Return the [X, Y] coordinate for the center point of the cell that contains the specified text.  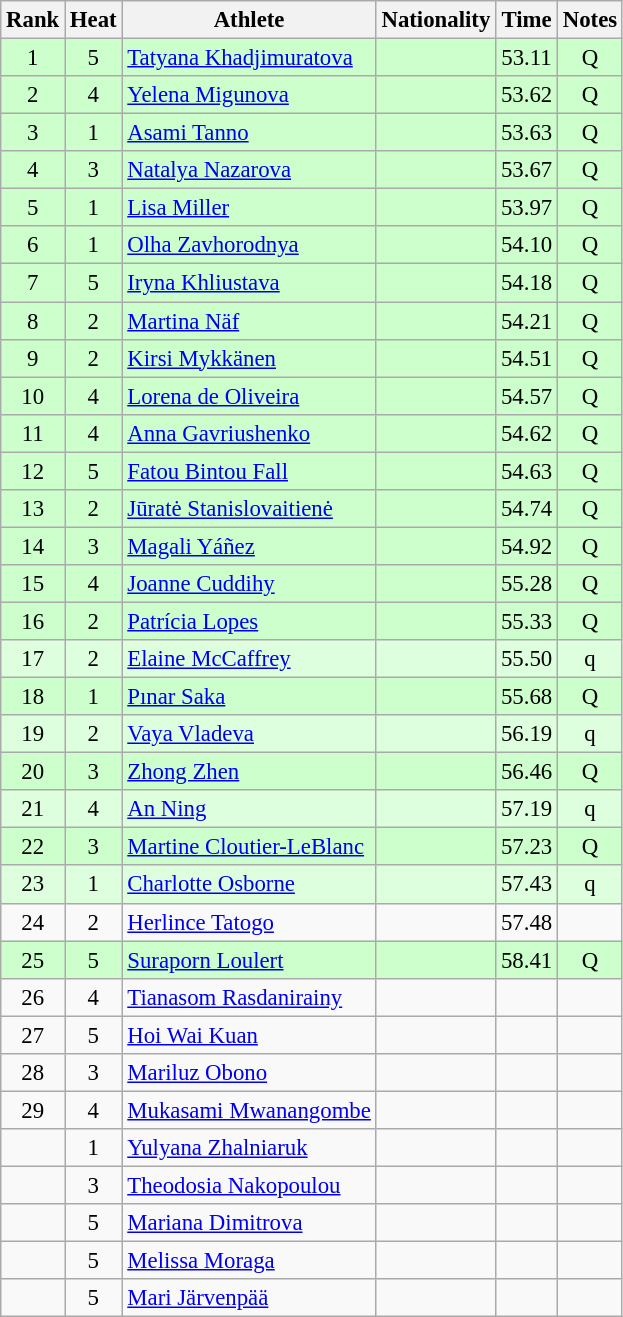
10 [33, 396]
28 [33, 1073]
Suraporn Loulert [249, 960]
Time [527, 20]
57.23 [527, 847]
Athlete [249, 20]
Iryna Khliustava [249, 283]
17 [33, 659]
20 [33, 772]
57.19 [527, 809]
57.48 [527, 922]
55.33 [527, 621]
54.92 [527, 546]
19 [33, 734]
Pınar Saka [249, 697]
Yelena Migunova [249, 95]
56.19 [527, 734]
Melissa Moraga [249, 1261]
53.97 [527, 208]
Tatyana Khadjimuratova [249, 58]
13 [33, 509]
22 [33, 847]
Mari Järvenpää [249, 1298]
Martine Cloutier-LeBlanc [249, 847]
Martina Näf [249, 321]
56.46 [527, 772]
54.74 [527, 509]
18 [33, 697]
An Ning [249, 809]
7 [33, 283]
Anna Gavriushenko [249, 433]
Mukasami Mwanangombe [249, 1110]
Elaine McCaffrey [249, 659]
Mariana Dimitrova [249, 1223]
Theodosia Nakopoulou [249, 1185]
Magali Yáñez [249, 546]
53.11 [527, 58]
29 [33, 1110]
Joanne Cuddihy [249, 584]
Tianasom Rasdanirainy [249, 997]
26 [33, 997]
Zhong Zhen [249, 772]
Natalya Nazarova [249, 170]
12 [33, 471]
54.62 [527, 433]
11 [33, 433]
Olha Zavhorodnya [249, 245]
9 [33, 358]
55.28 [527, 584]
58.41 [527, 960]
14 [33, 546]
Yulyana Zhalniaruk [249, 1148]
54.51 [527, 358]
54.18 [527, 283]
54.10 [527, 245]
Vaya Vladeva [249, 734]
15 [33, 584]
54.57 [527, 396]
53.63 [527, 133]
24 [33, 922]
53.67 [527, 170]
Heat [94, 20]
55.50 [527, 659]
Lisa Miller [249, 208]
25 [33, 960]
Lorena de Oliveira [249, 396]
Hoi Wai Kuan [249, 1035]
Charlotte Osborne [249, 885]
Notes [590, 20]
27 [33, 1035]
23 [33, 885]
Herlince Tatogo [249, 922]
55.68 [527, 697]
Rank [33, 20]
Patrícia Lopes [249, 621]
57.43 [527, 885]
Fatou Bintou Fall [249, 471]
Asami Tanno [249, 133]
21 [33, 809]
53.62 [527, 95]
Jūratė Stanislovaitienė [249, 509]
54.21 [527, 321]
54.63 [527, 471]
16 [33, 621]
Nationality [436, 20]
6 [33, 245]
8 [33, 321]
Kirsi Mykkänen [249, 358]
Mariluz Obono [249, 1073]
